Provide the [X, Y] coordinate of the cell's center where the given text is located.  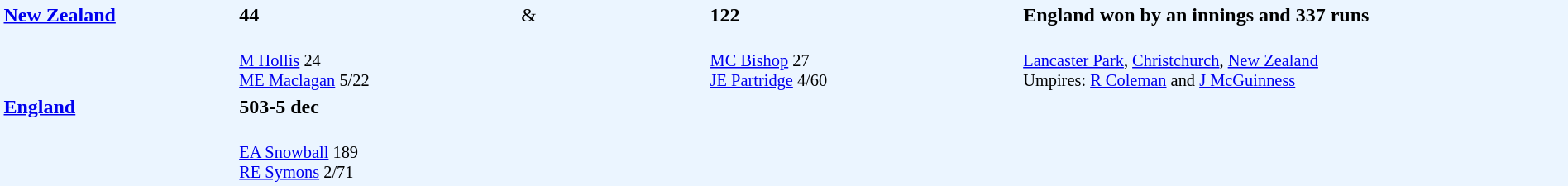
England won by an innings and 337 runs [1293, 15]
M Hollis 24 ME Maclagan 5/22 [378, 61]
England [119, 139]
EA Snowball 189 RE Symons 2/71 [378, 152]
& [614, 15]
Lancaster Park, Christchurch, New Zealand Umpires: R Coleman and J McGuinness [1293, 107]
44 [378, 15]
503-5 dec [378, 107]
New Zealand [119, 47]
122 [864, 15]
MC Bishop 27 JE Partridge 4/60 [864, 61]
